For the text-containing cell, return its midpoint in (x, y) coordinate format. 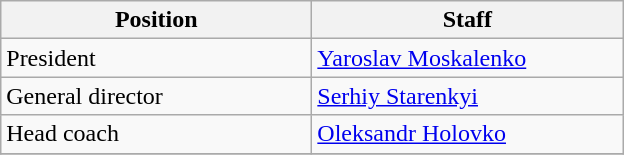
President (156, 58)
Oleksandr Holovko (468, 134)
Yaroslav Moskalenko (468, 58)
Serhiy Starenkyi (468, 96)
Position (156, 20)
Head coach (156, 134)
General director (156, 96)
Staff (468, 20)
